Return (X, Y) of the center of cell containing provided text 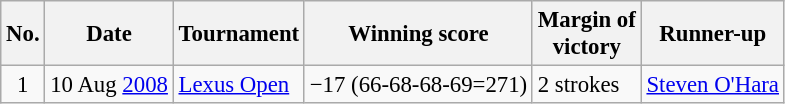
−17 (66-68-68-69=271) (418, 85)
Margin ofvictory (586, 34)
Runner-up (712, 34)
Lexus Open (238, 85)
1 (23, 85)
Winning score (418, 34)
Date (109, 34)
10 Aug 2008 (109, 85)
Tournament (238, 34)
2 strokes (586, 85)
Steven O'Hara (712, 85)
No. (23, 34)
